Locate the cell with the specified text and output its [X, Y] center coordinate. 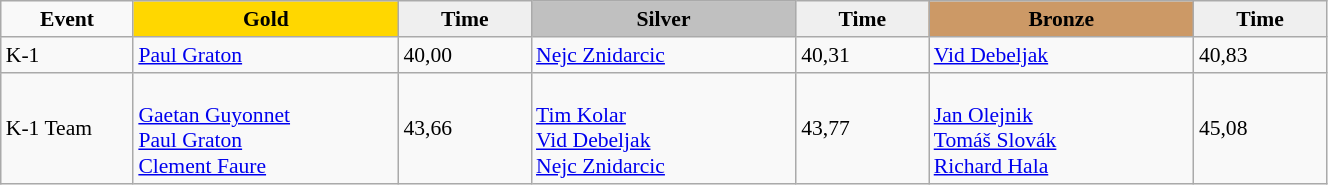
Event [68, 19]
K-1 Team [68, 128]
Nejc Znidarcic [664, 55]
Tim KolarVid DebeljakNejc Znidarcic [664, 128]
Vid Debeljak [1062, 55]
Gold [266, 19]
43,66 [464, 128]
Bronze [1062, 19]
Jan OlejnikTomáš SlovákRichard Hala [1062, 128]
40,00 [464, 55]
Paul Graton [266, 55]
43,77 [862, 128]
Silver [664, 19]
Gaetan GuyonnetPaul GratonClement Faure [266, 128]
45,08 [1260, 128]
40,31 [862, 55]
K-1 [68, 55]
40,83 [1260, 55]
